Identify which cell holds the provided text, then report its (x, y) central coordinate. 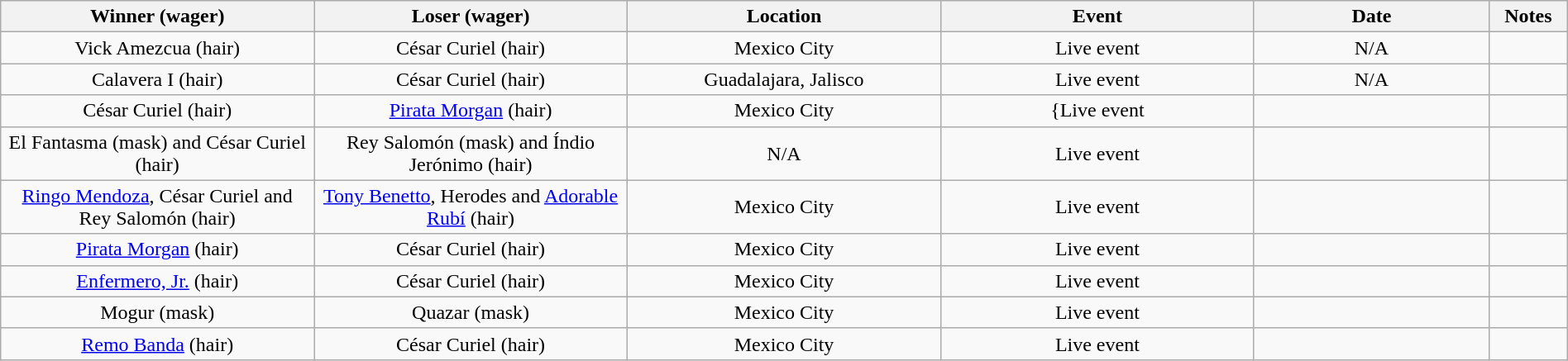
Guadalajara, Jalisco (784, 79)
Ringo Mendoza, César Curiel and Rey Salomón (hair) (157, 207)
Loser (wager) (471, 17)
Calavera I (hair) (157, 79)
Enfermero, Jr. (hair) (157, 281)
Winner (wager) (157, 17)
Quazar (mask) (471, 312)
El Fantasma (mask) and César Curiel (hair) (157, 154)
Location (784, 17)
Vick Amezcua (hair) (157, 48)
Tony Benetto, Herodes and Adorable Rubí (hair) (471, 207)
Date (1371, 17)
Rey Salomón (mask) and Índio Jerónimo (hair) (471, 154)
Event (1097, 17)
{Live event (1097, 111)
Notes (1528, 17)
Mogur (mask) (157, 312)
Remo Banda (hair) (157, 344)
